Determine the (X, Y) coordinate at the center of the cell enclosing the given text.  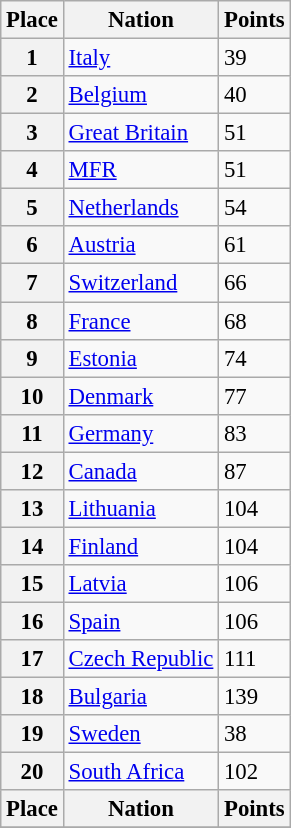
19 (32, 734)
4 (32, 170)
17 (32, 659)
Switzerland (140, 283)
2 (32, 95)
16 (32, 621)
74 (254, 358)
66 (254, 283)
12 (32, 471)
139 (254, 697)
77 (254, 396)
South Africa (140, 772)
9 (32, 358)
Italy (140, 58)
Sweden (140, 734)
102 (254, 772)
7 (32, 283)
87 (254, 471)
France (140, 321)
18 (32, 697)
3 (32, 133)
10 (32, 396)
38 (254, 734)
111 (254, 659)
Bulgaria (140, 697)
5 (32, 208)
Netherlands (140, 208)
MFR (140, 170)
8 (32, 321)
68 (254, 321)
54 (254, 208)
Belgium (140, 95)
Germany (140, 433)
Czech Republic (140, 659)
Denmark (140, 396)
1 (32, 58)
Spain (140, 621)
Canada (140, 471)
Finland (140, 546)
15 (32, 584)
Austria (140, 245)
14 (32, 546)
Great Britain (140, 133)
13 (32, 509)
Estonia (140, 358)
20 (32, 772)
Latvia (140, 584)
61 (254, 245)
83 (254, 433)
39 (254, 58)
40 (254, 95)
11 (32, 433)
Lithuania (140, 509)
6 (32, 245)
